Capture the cell that displays the provided text and extract its (X, Y) central coordinate. 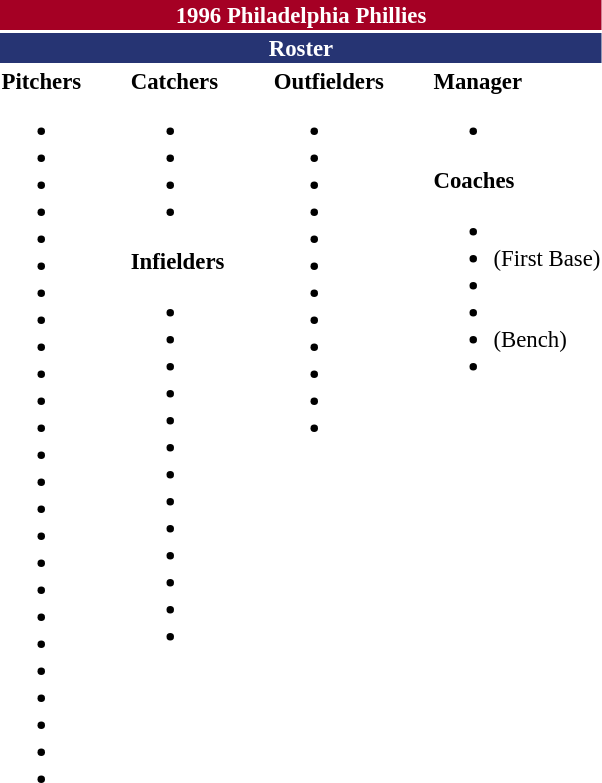
1996 Philadelphia Phillies (301, 15)
Roster (301, 48)
